Provide the [x, y] coordinate of the cell's center where the given text is located.  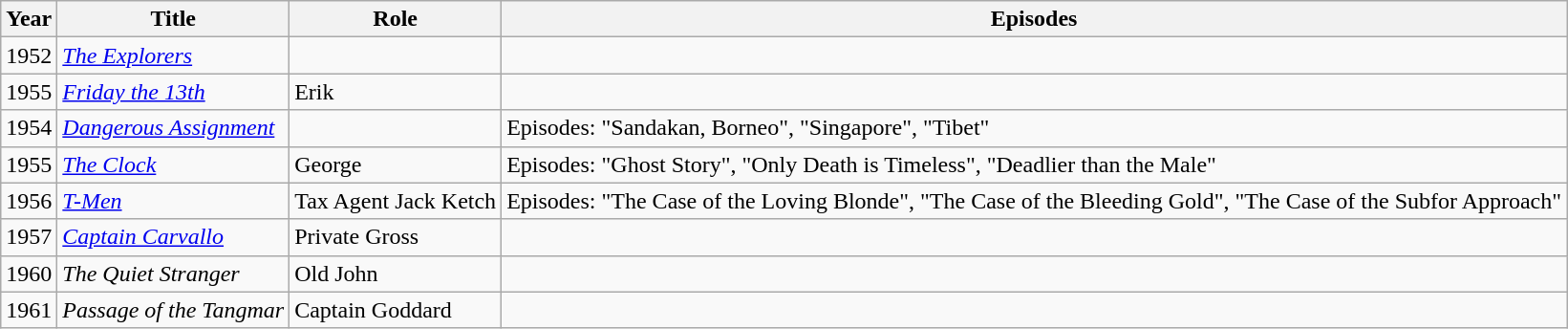
Tax Agent Jack Ketch [396, 201]
1952 [29, 55]
1961 [29, 310]
George [396, 164]
T-Men [174, 201]
The Quiet Stranger [174, 274]
Title [174, 19]
Passage of the Tangmar [174, 310]
1960 [29, 274]
The Clock [174, 164]
Private Gross [396, 237]
Old John [396, 274]
Erik [396, 92]
Episodes: "The Case of the Loving Blonde", "The Case of the Bleeding Gold", "The Case of the Subfor Approach" [1034, 201]
Captain Carvallo [174, 237]
Friday the 13th [174, 92]
1954 [29, 128]
Dangerous Assignment [174, 128]
Captain Goddard [396, 310]
Role [396, 19]
The Explorers [174, 55]
Episodes [1034, 19]
Year [29, 19]
1957 [29, 237]
Episodes: "Sandakan, Borneo", "Singapore", "Tibet" [1034, 128]
1956 [29, 201]
Episodes: "Ghost Story", "Only Death is Timeless", "Deadlier than the Male" [1034, 164]
